For the text-containing cell, return its midpoint in (x, y) coordinate format. 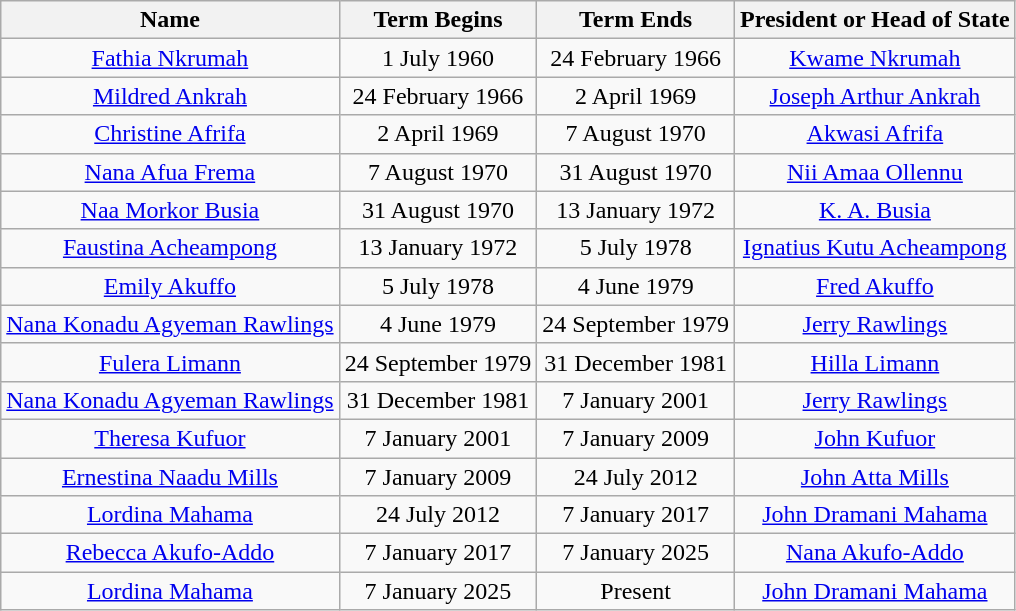
Present (636, 591)
Ernestina Naadu Mills (170, 477)
1 July 1960 (438, 58)
Mildred Ankrah (170, 96)
Ignatius Kutu Acheampong (874, 248)
Emily Akuffo (170, 286)
Term Ends (636, 20)
K. A. Busia (874, 210)
Naa Morkor Busia (170, 210)
Theresa Kufuor (170, 438)
Rebecca Akufo-Addo (170, 553)
Term Begins (438, 20)
Fulera Limann (170, 362)
Fred Akuffo (874, 286)
John Atta Mills (874, 477)
Fathia Nkrumah (170, 58)
Akwasi Afrifa (874, 134)
Kwame Nkrumah (874, 58)
Nii Amaa Ollennu (874, 172)
Christine Afrifa (170, 134)
Faustina Acheampong (170, 248)
Name (170, 20)
Hilla Limann (874, 362)
Joseph Arthur Ankrah (874, 96)
Nana Afua Frema (170, 172)
Nana Akufo-Addo (874, 553)
President or Head of State (874, 20)
John Kufuor (874, 438)
